Search for the cell housing the specified text and yield its (x, y) center coordinate. 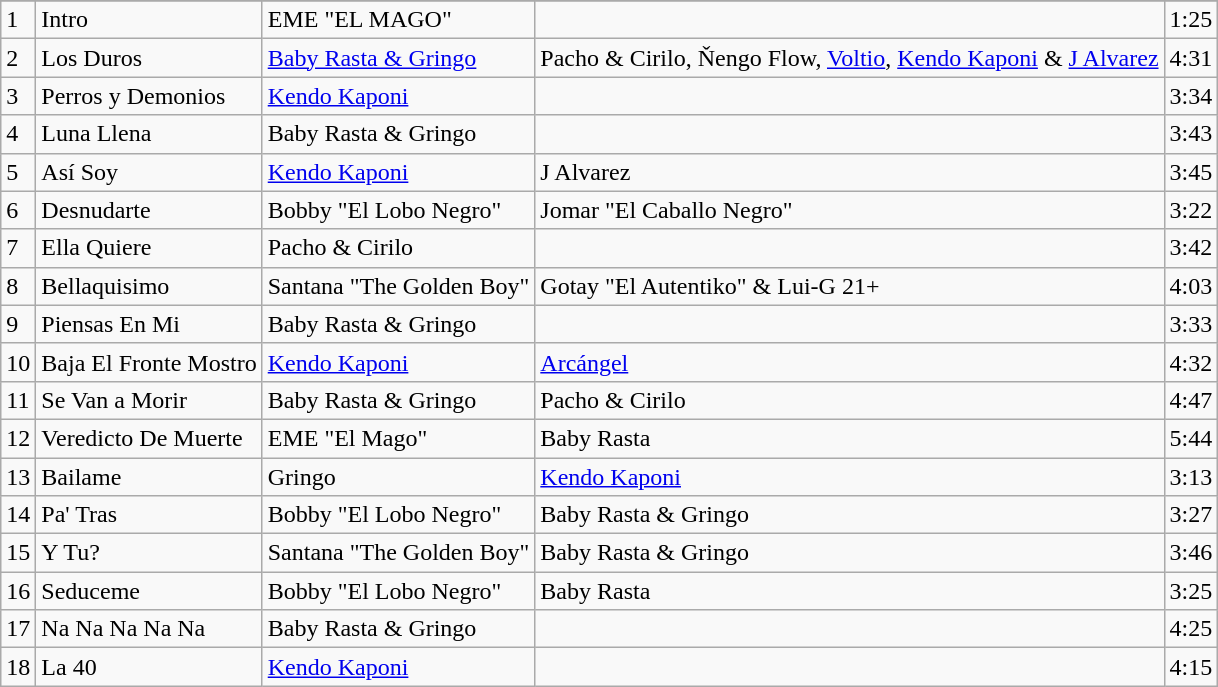
3:43 (1191, 134)
3:13 (1191, 477)
4:47 (1191, 400)
6 (18, 210)
18 (18, 667)
Perros y Demonios (149, 96)
5 (18, 172)
Los Duros (149, 58)
Luna Llena (149, 134)
Pa' Tras (149, 515)
4:25 (1191, 629)
3:42 (1191, 248)
Bailame (149, 477)
3:22 (1191, 210)
3:34 (1191, 96)
7 (18, 248)
9 (18, 324)
Desnudarte (149, 210)
Piensas En Mi (149, 324)
Gringo (398, 477)
Na Na Na Na Na (149, 629)
4 (18, 134)
Se Van a Morir (149, 400)
5:44 (1191, 438)
1:25 (1191, 20)
3:25 (1191, 591)
Gotay "El Autentiko" & Lui-G 21+ (850, 286)
Bellaquisimo (149, 286)
J Alvarez (850, 172)
12 (18, 438)
3:33 (1191, 324)
Así Soy (149, 172)
17 (18, 629)
4:15 (1191, 667)
3:46 (1191, 553)
13 (18, 477)
8 (18, 286)
3 (18, 96)
Jomar "El Caballo Negro" (850, 210)
EME "EL MAGO" (398, 20)
1 (18, 20)
Arcángel (850, 362)
Baja El Fronte Mostro (149, 362)
Ella Quiere (149, 248)
4:31 (1191, 58)
4:32 (1191, 362)
Intro (149, 20)
2 (18, 58)
4:03 (1191, 286)
Seduceme (149, 591)
La 40 (149, 667)
3:27 (1191, 515)
15 (18, 553)
Y Tu? (149, 553)
10 (18, 362)
14 (18, 515)
Pacho & Cirilo, Ňengo Flow, Voltio, Kendo Kaponi & J Alvarez (850, 58)
Veredicto De Muerte (149, 438)
3:45 (1191, 172)
16 (18, 591)
11 (18, 400)
EME "El Mago" (398, 438)
